Provide the (x, y) coordinate of the cell's center where the given text is located.  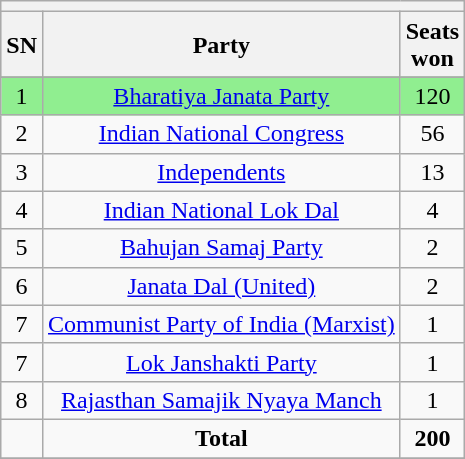
Seatswon (432, 44)
Rajasthan Samajik Nyaya Manch (221, 400)
SN (22, 44)
200 (432, 438)
Lok Janshakti Party (221, 362)
Bahujan Samaj Party (221, 248)
Party (221, 44)
5 (22, 248)
56 (432, 134)
Independents (221, 172)
13 (432, 172)
6 (22, 286)
3 (22, 172)
8 (22, 400)
120 (432, 96)
Total (221, 438)
Indian National Congress (221, 134)
Indian National Lok Dal (221, 210)
Janata Dal (United) (221, 286)
Communist Party of India (Marxist) (221, 324)
Bharatiya Janata Party (221, 96)
